Capture the cell that displays the provided text and extract its [x, y] central coordinate. 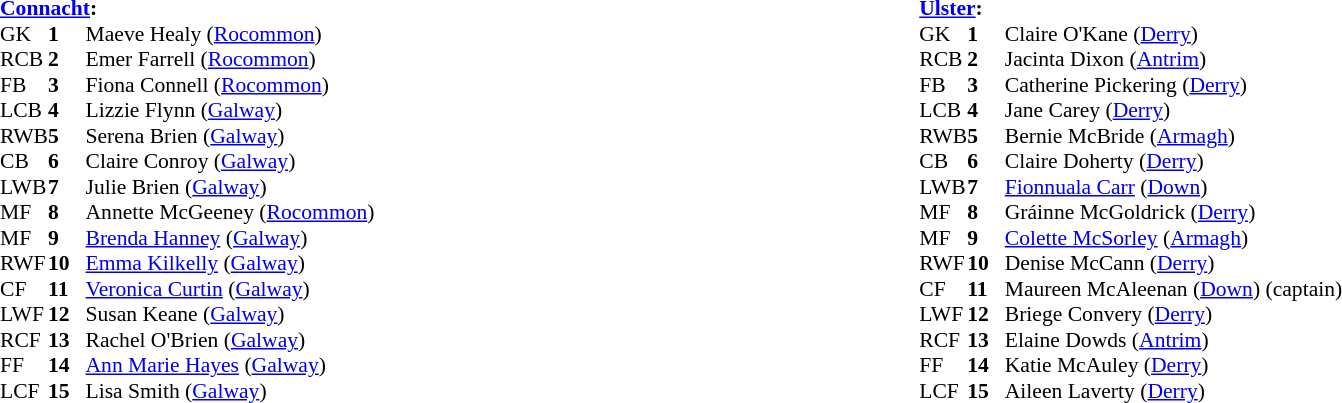
Emma Kilkelly (Galway) [230, 263]
Ann Marie Hayes (Galway) [230, 365]
Julie Brien (Galway) [230, 187]
Susan Keane (Galway) [230, 315]
Claire O'Kane (Derry) [1174, 34]
Lizzie Flynn (Galway) [230, 111]
Catherine Pickering (Derry) [1174, 85]
Maureen McAleenan (Down) (captain) [1174, 289]
Bernie McBride (Armagh) [1174, 136]
Brenda Hanney (Galway) [230, 238]
Jane Carey (Derry) [1174, 111]
Emer Farrell (Rocommon) [230, 59]
Claire Doherty (Derry) [1174, 161]
Jacinta Dixon (Antrim) [1174, 59]
Katie McAuley (Derry) [1174, 365]
Gráinne McGoldrick (Derry) [1174, 213]
Elaine Dowds (Antrim) [1174, 340]
Fiona Connell (Rocommon) [230, 85]
Rachel O'Brien (Galway) [230, 340]
Veronica Curtin (Galway) [230, 289]
Denise McCann (Derry) [1174, 263]
Annette McGeeney (Rocommon) [230, 213]
Fionnuala Carr (Down) [1174, 187]
Serena Brien (Galway) [230, 136]
Colette McSorley (Armagh) [1174, 238]
Briege Convery (Derry) [1174, 315]
Maeve Healy (Rocommon) [230, 34]
Claire Conroy (Galway) [230, 161]
